Find where the given text appears and provide that cell's center as (x, y) coordinate. 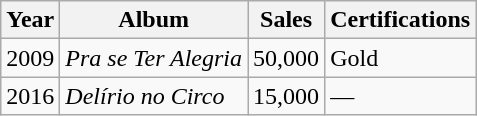
15,000 (286, 96)
Delírio no Circo (154, 96)
Pra se Ter Alegria (154, 58)
50,000 (286, 58)
2016 (30, 96)
— (400, 96)
2009 (30, 58)
Year (30, 20)
Album (154, 20)
Gold (400, 58)
Sales (286, 20)
Certifications (400, 20)
